Find where the given text appears and provide that cell's center as (X, Y) coordinate. 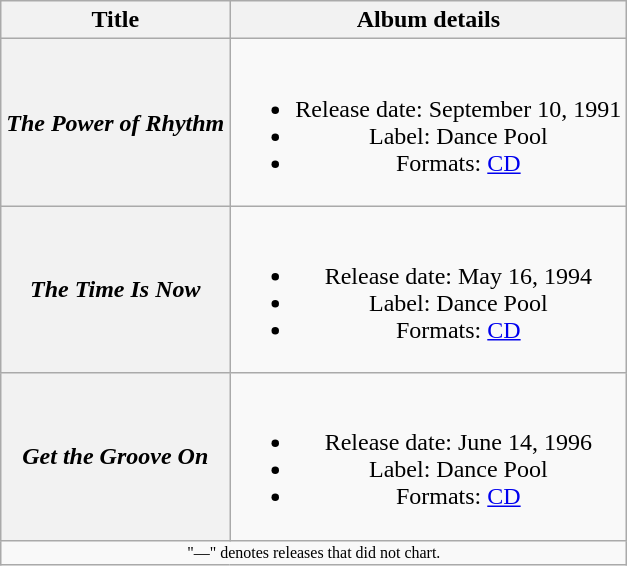
The Power of Rhythm (116, 122)
Title (116, 20)
"—" denotes releases that did not chart. (314, 552)
Release date: September 10, 1991Label: Dance PoolFormats: CD (428, 122)
The Time Is Now (116, 290)
Get the Groove On (116, 456)
Release date: May 16, 1994Label: Dance PoolFormats: CD (428, 290)
Album details (428, 20)
Release date: June 14, 1996Label: Dance PoolFormats: CD (428, 456)
